Determine the [x, y] coordinate at the center of the cell enclosing the given text.  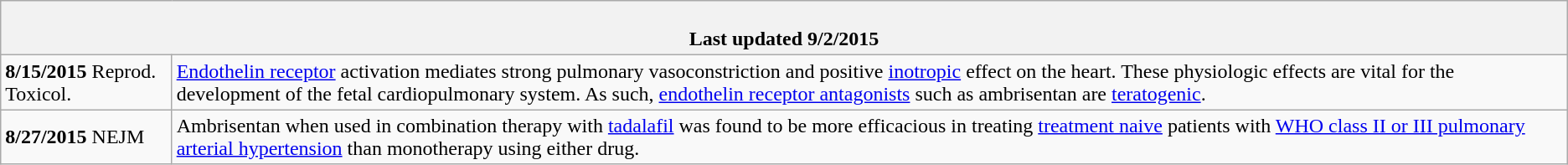
8/15/2015 Reprod. Toxicol. [86, 82]
8/27/2015 NEJM [86, 137]
Last updated 9/2/2015 [784, 28]
